Identify which cell holds the provided text, then report its [X, Y] central coordinate. 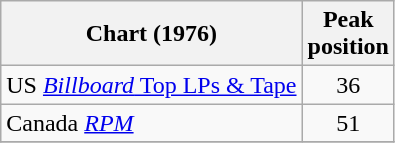
36 [348, 85]
51 [348, 123]
Canada RPM [152, 123]
Chart (1976) [152, 34]
US Billboard Top LPs & Tape [152, 85]
Peakposition [348, 34]
